For the text-containing cell, return its midpoint in (X, Y) coordinate format. 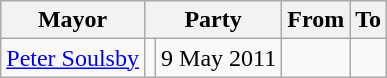
9 May 2011 (219, 58)
To (368, 20)
Party (212, 20)
Mayor (73, 20)
Peter Soulsby (73, 58)
From (316, 20)
